Return [x, y] of the center of cell containing provided text 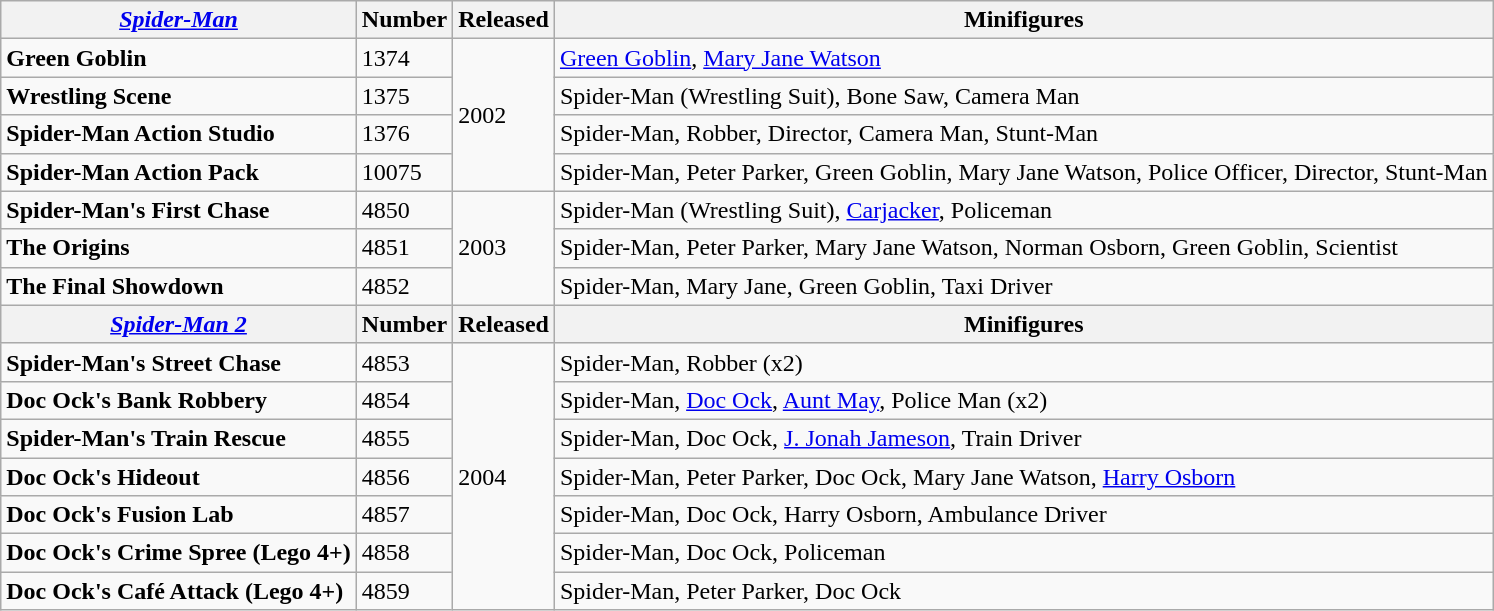
2002 [504, 115]
Wrestling Scene [179, 96]
1376 [404, 134]
Spider-Man, Doc Ock, Harry Osborn, Ambulance Driver [1024, 515]
Spider-Man's Street Chase [179, 362]
The Origins [179, 248]
Spider-Man [179, 20]
4854 [404, 400]
Green Goblin, Mary Jane Watson [1024, 58]
4851 [404, 248]
Spider-Man Action Studio [179, 134]
4858 [404, 553]
Spider-Man, Peter Parker, Doc Ock, Mary Jane Watson, Harry Osborn [1024, 477]
Spider-Man (Wrestling Suit), Bone Saw, Camera Man [1024, 96]
4850 [404, 210]
Spider-Man, Doc Ock, J. Jonah Jameson, Train Driver [1024, 438]
Green Goblin [179, 58]
1374 [404, 58]
4855 [404, 438]
10075 [404, 172]
Spider-Man, Peter Parker, Green Goblin, Mary Jane Watson, Police Officer, Director, Stunt-Man [1024, 172]
Spider-Man 2 [179, 324]
4857 [404, 515]
Spider-Man, Doc Ock, Aunt May, Police Man (x2) [1024, 400]
Spider-Man, Peter Parker, Doc Ock [1024, 591]
Spider-Man, Peter Parker, Mary Jane Watson, Norman Osborn, Green Goblin, Scientist [1024, 248]
Spider-Man, Mary Jane, Green Goblin, Taxi Driver [1024, 286]
Spider-Man, Robber, Director, Camera Man, Stunt-Man [1024, 134]
Doc Ock's Café Attack (Lego 4+) [179, 591]
Doc Ock's Bank Robbery [179, 400]
The Final Showdown [179, 286]
Spider-Man's First Chase [179, 210]
Spider-Man's Train Rescue [179, 438]
Spider-Man, Robber (x2) [1024, 362]
Doc Ock's Fusion Lab [179, 515]
2003 [504, 248]
Spider-Man, Doc Ock, Policeman [1024, 553]
Spider-Man (Wrestling Suit), Carjacker, Policeman [1024, 210]
4856 [404, 477]
4853 [404, 362]
4852 [404, 286]
Doc Ock's Hideout [179, 477]
Spider-Man Action Pack [179, 172]
1375 [404, 96]
Doc Ock's Crime Spree (Lego 4+) [179, 553]
4859 [404, 591]
2004 [504, 476]
